Locate the cell with the specified text and output its (x, y) center coordinate. 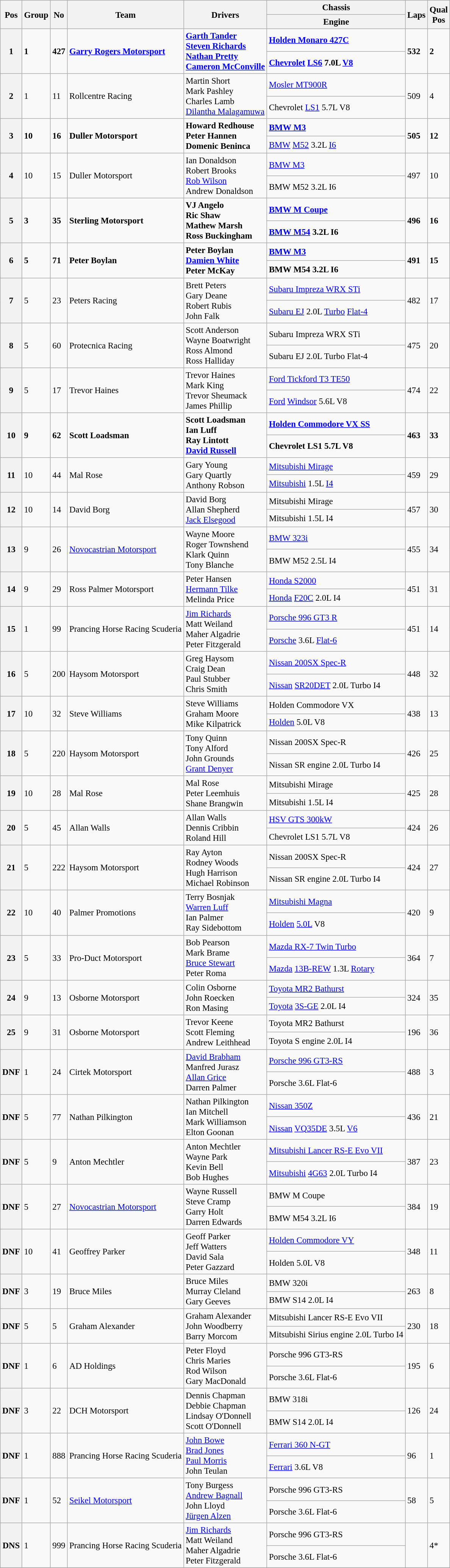
532 (417, 52)
Peters Racing (126, 301)
230 (417, 1326)
200 (59, 674)
Jim Richards Matt Weiland Maher Algadrie Peter Fitzgerald (225, 629)
Rollcentre Racing (126, 96)
Allan Walls Dennis Cribbin Roland Hill (225, 828)
438 (417, 714)
34 (439, 549)
Mazda 13B-REW 1.3L Rotary (336, 969)
Scott Loadsman Ian Luff Ray Lintott David Russell (225, 435)
888 (59, 1456)
324 (417, 998)
Mitsubishi 4G63 2.0L Turbo I4 (336, 1173)
Honda F20C 2.0L I4 (336, 598)
Holden Commodore VX (336, 705)
Peter Boylan (126, 261)
455 (417, 549)
Wayne Moore Roger Townshend Klark Quinn Tony Blanche (225, 549)
Ray Ayton Rodney Woods Hugh Harrison Michael Robinson (225, 868)
Porsche 996 GT3 R (336, 617)
Mazda RX-7 Twin Turbo (336, 946)
Bruce Miles Murray Cleland Gary Geeves (225, 1292)
263 (417, 1292)
463 (417, 435)
30 (439, 510)
Nathan Pilkington (126, 1117)
Mosler MT900R (336, 85)
Anton Mechtler (126, 1162)
436 (417, 1117)
58 (417, 1501)
Steve Williams Graham Moore Mike Kilpatrick (225, 714)
36 (439, 1032)
Laps (417, 14)
QualPos (439, 14)
Gary Young Gary Quartly Anthony Robson (225, 475)
99 (59, 629)
Peter Boylan Damien White Peter McKay (225, 261)
Ferrari 360 N-GT (336, 1445)
488 (417, 1072)
Team (126, 14)
Howard Redhouse Peter Hannen Domenic Beninca (225, 136)
Anton Mechtler Wayne Park Kevin Bell Bob Hughes (225, 1162)
Ross Palmer Motorsport (126, 589)
474 (417, 390)
Sterling Motorsport (126, 221)
Garth Tander Steven Richards Nathan Pretty Cameron McConville (225, 52)
Chevrolet LS6 7.0L V8 (336, 62)
62 (59, 435)
Holden Commodore VX SS (336, 423)
Peter Floyd Chris Maries Rod Wilson Gary MacDonald (225, 1366)
Trevor Keene Scott Fleming Andrew Leithhead (225, 1032)
Toyota S engine 2.0L I4 (336, 1041)
496 (417, 221)
509 (417, 96)
Tony Burgess Andrew Bagnall John Lloyd Jürgen Alzen (225, 1501)
Chassis (336, 8)
Trevor Haines Mark King Trevor Sheumack James Phillip (225, 390)
Ford Windsor 5.6L V8 (336, 401)
Brett Peters Gary Deane Robert Rubis John Falk (225, 301)
220 (59, 754)
Mitsubishi Sirius engine 2.0L Turbo I4 (336, 1335)
420 (417, 913)
HSV GTS 300kW (336, 819)
Nissan VQ35DE 3.5L V6 (336, 1128)
426 (417, 754)
Greg Haysom Craig Dean Paul Stubber Chris Smith (225, 674)
Engine (336, 22)
Palmer Promotions (126, 913)
John Bowe Brad Jones Paul Morris John Teulan (225, 1456)
Wayne Russell Steve Cramp Garry Holt Darren Edwards (225, 1207)
Drivers (225, 14)
427 (59, 52)
Trevor Haines (126, 390)
Garry Rogers Motorsport (126, 52)
David Borg (126, 510)
Colin Osborne John Roecken Ron Masing (225, 998)
44 (59, 475)
Ford Tickford T3 TE50 (336, 379)
45 (59, 828)
41 (59, 1251)
126 (417, 1411)
Ian Donaldson Robert Brooks Rob Wilson Andrew Donaldson (225, 176)
Geoff Parker Jeff Watters David Sala Peter Gazzard (225, 1251)
Martin Short Mark Pashley Charles Lamb Dilantha Malagamuwa (225, 96)
Protecnica Racing (126, 345)
Mal Rose Peter Leemhuis Shane Brangwin (225, 793)
497 (417, 176)
Graham Alexander John Woodberry Barry Morcom (225, 1326)
Holden Commodore VY (336, 1240)
AD Holdings (126, 1366)
Tony Quinn Tony Alford John Grounds Grant Denyer (225, 754)
196 (417, 1032)
Bruce Miles (126, 1292)
Seikel Motorsport (126, 1501)
40 (59, 913)
96 (417, 1456)
Group (36, 14)
BMW M52 2.5L I4 (336, 561)
482 (417, 301)
52 (59, 1501)
Steve Williams (126, 714)
Toyota 3S-GE 2.0L I4 (336, 1006)
BMW 318i (336, 1400)
Pos (11, 14)
Peter Hansen Hermann Tilke Melinda Price (225, 589)
222 (59, 868)
364 (417, 957)
DCH Motorsport (126, 1411)
Scott Loadsman (126, 435)
Ferrari 3.6L V8 (336, 1467)
Geoffrey Parker (126, 1251)
Nissan SR20DET 2.0L Turbo I4 (336, 685)
505 (417, 136)
425 (417, 793)
Honda S2000 (336, 581)
Mitsubishi Magna (336, 901)
BMW 320i (336, 1283)
387 (417, 1162)
Bob Pearson Mark Brame Bruce Stewart Peter Roma (225, 957)
384 (417, 1207)
BMW 323i (336, 538)
David Brabham Manfred Jurasz Allan Grice Darren Palmer (225, 1072)
Scott Anderson Wayne Boatwright Ross Almond Ross Halliday (225, 345)
475 (417, 345)
Dennis Chapman Debbie Chapman Lindsay O'Donnell Scott O'Donnell (225, 1411)
Pro-Duct Motorsport (126, 957)
Cirtek Motorsport (126, 1072)
VJ Angelo Ric Shaw Mathew Marsh Ross Buckingham (225, 221)
Holden Monaro 427C (336, 40)
491 (417, 261)
77 (59, 1117)
Graham Alexander (126, 1326)
448 (417, 674)
71 (59, 261)
David Borg Allan Shepherd Jack Elsegood (225, 510)
457 (417, 510)
195 (417, 1366)
Nissan 350Z (336, 1106)
60 (59, 345)
348 (417, 1251)
Nathan Pilkington Ian Mitchell Mark Williamson Elton Goonan (225, 1117)
Allan Walls (126, 828)
No (59, 14)
459 (417, 475)
Terry Bosnjak Warren Luff Ian Palmer Ray Sidebottom (225, 913)
